Extract the (x, y) coordinate from the center of the cell holding the provided text.  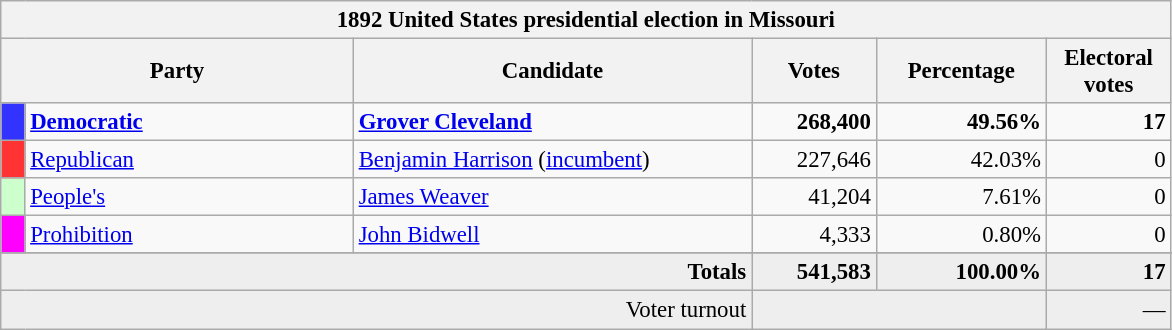
49.56% (961, 122)
Totals (376, 273)
Percentage (961, 72)
Benjamin Harrison (incumbent) (552, 160)
Republican (189, 160)
John Bidwell (552, 235)
268,400 (814, 122)
100.00% (961, 273)
7.61% (961, 197)
Grover Cleveland (552, 122)
4,333 (814, 235)
Party (178, 72)
541,583 (814, 273)
227,646 (814, 160)
0.80% (961, 235)
— (1108, 310)
Prohibition (189, 235)
Electoral votes (1108, 72)
1892 United States presidential election in Missouri (586, 20)
People's (189, 197)
Candidate (552, 72)
42.03% (961, 160)
Voter turnout (376, 310)
James Weaver (552, 197)
Democratic (189, 122)
41,204 (814, 197)
Votes (814, 72)
